For the text-containing cell, return its midpoint in [x, y] coordinate format. 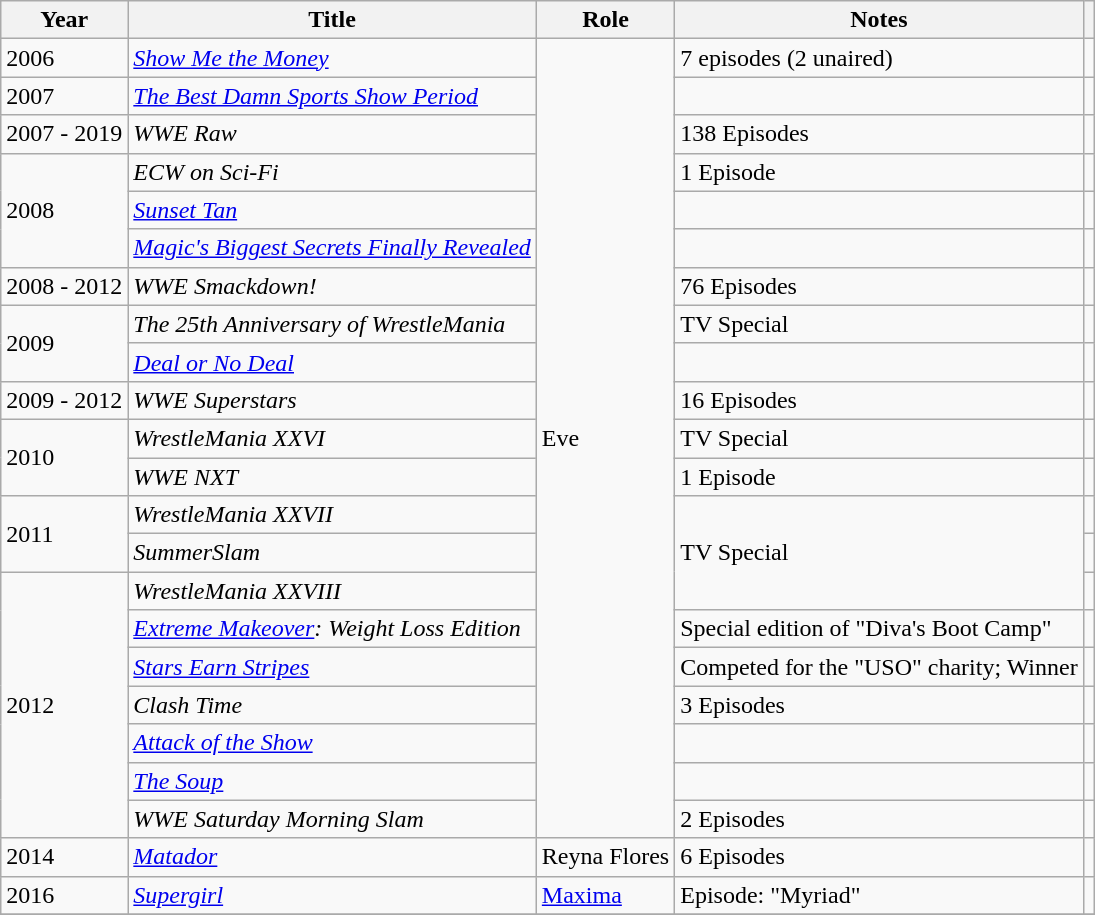
Matador [332, 857]
Sunset Tan [332, 210]
2007 - 2019 [64, 134]
7 episodes (2 unaired) [879, 58]
WWE Smackdown! [332, 286]
Year [64, 20]
2010 [64, 457]
Notes [879, 20]
2009 [64, 343]
Eve [605, 438]
Stars Earn Stripes [332, 667]
76 Episodes [879, 286]
2008 [64, 210]
2009 - 2012 [64, 400]
2008 - 2012 [64, 286]
2006 [64, 58]
WWE Superstars [332, 400]
ECW on Sci-Fi [332, 172]
138 Episodes [879, 134]
WrestleMania XXVIII [332, 591]
3 Episodes [879, 705]
Role [605, 20]
Attack of the Show [332, 743]
Special edition of "Diva's Boot Camp" [879, 629]
WWE NXT [332, 477]
The 25th Anniversary of WrestleMania [332, 324]
2011 [64, 534]
WWE Raw [332, 134]
2 Episodes [879, 819]
2016 [64, 895]
6 Episodes [879, 857]
Deal or No Deal [332, 362]
2012 [64, 705]
WrestleMania XXVI [332, 438]
Extreme Makeover: Weight Loss Edition [332, 629]
Supergirl [332, 895]
2014 [64, 857]
Episode: "Myriad" [879, 895]
WWE Saturday Morning Slam [332, 819]
16 Episodes [879, 400]
The Best Damn Sports Show Period [332, 96]
Show Me the Money [332, 58]
Title [332, 20]
SummerSlam [332, 553]
2007 [64, 96]
Clash Time [332, 705]
Reyna Flores [605, 857]
Maxima [605, 895]
The Soup [332, 781]
Competed for the "USO" charity; Winner [879, 667]
WrestleMania XXVII [332, 515]
Magic's Biggest Secrets Finally Revealed [332, 248]
